Detect which cell encompasses the target text, then output its [x, y] center coordinate. 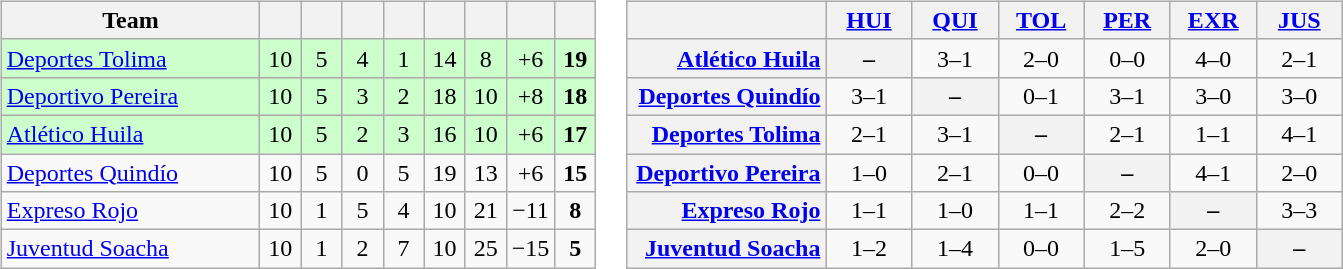
4–0 [1213, 58]
21 [486, 211]
PER [1127, 20]
QUI [955, 20]
TOL [1041, 20]
25 [486, 249]
−15 [530, 249]
EXR [1213, 20]
Team [130, 20]
7 [404, 249]
1–4 [955, 249]
HUI [869, 20]
JUS [1299, 20]
13 [486, 173]
2–2 [1127, 211]
−11 [530, 211]
17 [576, 134]
0 [362, 173]
14 [444, 58]
16 [444, 134]
1–5 [1127, 249]
0–1 [1041, 96]
+8 [530, 96]
15 [576, 173]
3–3 [1299, 211]
1–2 [869, 249]
